Find where the given text appears and provide that cell's center as (x, y) coordinate. 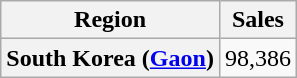
South Korea (Gaon) (110, 58)
Sales (258, 20)
98,386 (258, 58)
Region (110, 20)
